Return [X, Y] of the center of cell containing provided text 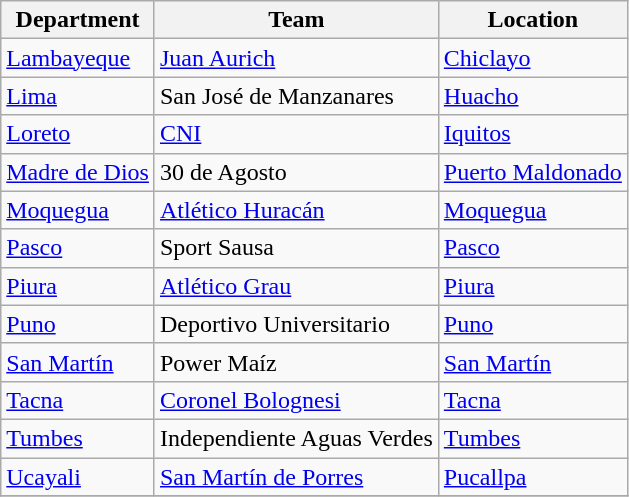
Team [296, 20]
San Martín de Porres [296, 477]
Power Maíz [296, 362]
Huacho [532, 96]
Deportivo Universitario [296, 324]
CNI [296, 134]
Lambayeque [78, 58]
Puerto Maldonado [532, 172]
Department [78, 20]
Juan Aurich [296, 58]
Location [532, 20]
Pucallpa [532, 477]
San José de Manzanares [296, 96]
Atlético Huracán [296, 210]
Ucayali [78, 477]
Coronel Bolognesi [296, 400]
Lima [78, 96]
Madre de Dios [78, 172]
Iquitos [532, 134]
Chiclayo [532, 58]
Independiente Aguas Verdes [296, 438]
30 de Agosto [296, 172]
Sport Sausa [296, 248]
Loreto [78, 134]
Atlético Grau [296, 286]
